Output the [X, Y] coordinate of the center of the cell containing the given text.  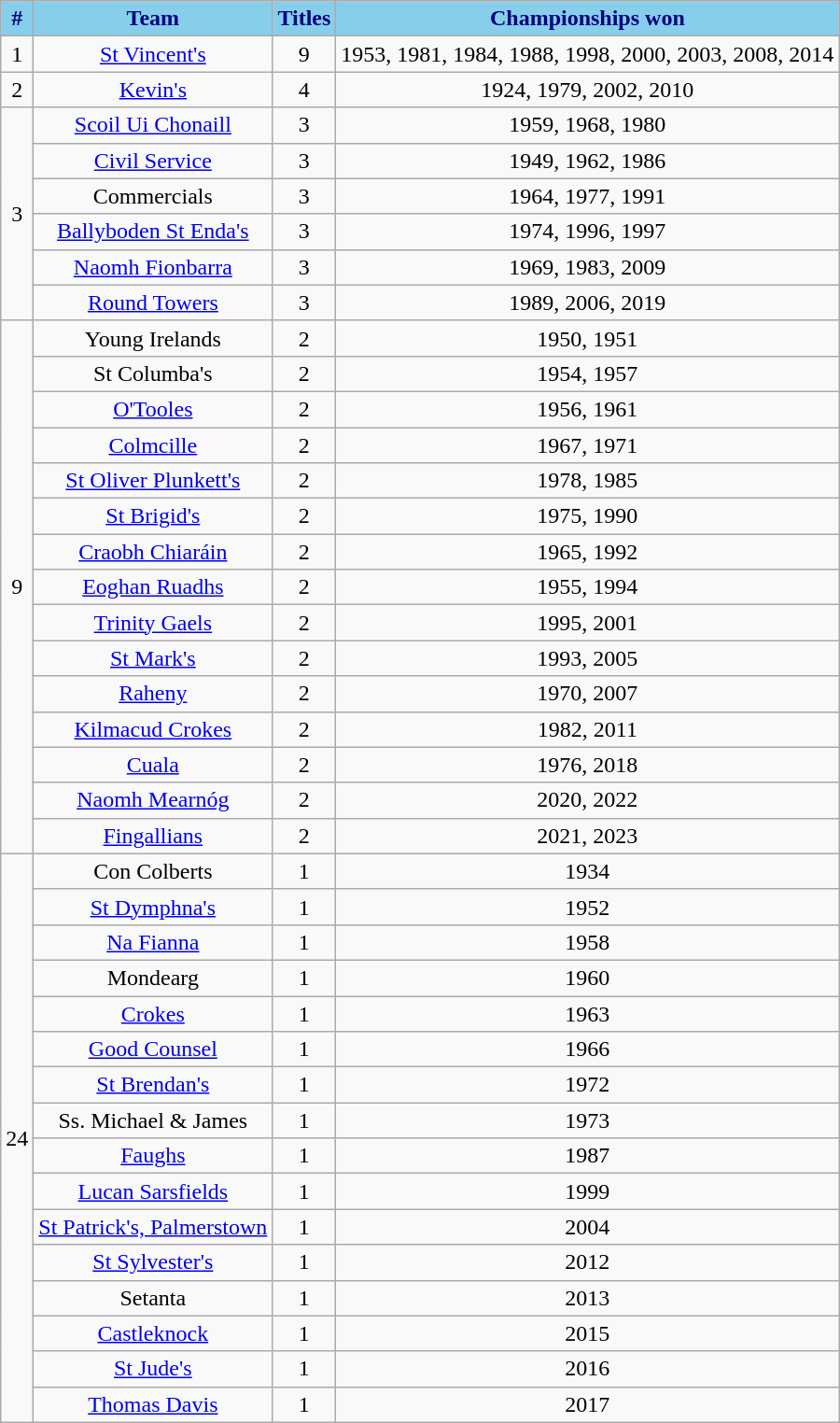
1956, 1961 [588, 409]
St Oliver Plunkett's [153, 481]
St Brigid's [153, 516]
2017 [588, 1404]
# [17, 19]
1963 [588, 1013]
Ss. Michael & James [153, 1120]
1970, 2007 [588, 694]
Naomh Mearnóg [153, 800]
Titles [304, 19]
4 [304, 90]
Faughs [153, 1156]
1972 [588, 1085]
1965, 1992 [588, 552]
Colmcille [153, 445]
1958 [588, 942]
2004 [588, 1227]
St Dymphna's [153, 907]
Thomas Davis [153, 1404]
1950, 1951 [588, 338]
Crokes [153, 1013]
St Brendan's [153, 1085]
2015 [588, 1333]
1976, 2018 [588, 765]
2021, 2023 [588, 836]
Raheny [153, 694]
Civil Service [153, 161]
St Vincent's [153, 54]
O'Tooles [153, 409]
Cuala [153, 765]
Commercials [153, 196]
1924, 1979, 2002, 2010 [588, 90]
2012 [588, 1262]
1995, 2001 [588, 623]
1959, 1968, 1980 [588, 125]
1949, 1962, 1986 [588, 161]
1960 [588, 978]
St Sylvester's [153, 1262]
Craobh Chiaráin [153, 552]
Championships won [588, 19]
Scoil Ui Chonaill [153, 125]
2020, 2022 [588, 800]
1964, 1977, 1991 [588, 196]
Na Fianna [153, 942]
1993, 2005 [588, 658]
1989, 2006, 2019 [588, 303]
2016 [588, 1369]
1952 [588, 907]
Mondearg [153, 978]
Ballyboden St Enda's [153, 232]
St Jude's [153, 1369]
Eoghan Ruadhs [153, 587]
St Mark's [153, 658]
Young Irelands [153, 338]
1974, 1996, 1997 [588, 232]
Trinity Gaels [153, 623]
1969, 1983, 2009 [588, 267]
St Patrick's, Palmerstown [153, 1227]
Lucan Sarsfields [153, 1191]
1954, 1957 [588, 373]
1955, 1994 [588, 587]
Good Counsel [153, 1050]
1999 [588, 1191]
1966 [588, 1050]
Con Colberts [153, 871]
2013 [588, 1298]
1987 [588, 1156]
1978, 1985 [588, 481]
1967, 1971 [588, 445]
St Columba's [153, 373]
1975, 1990 [588, 516]
Round Towers [153, 303]
Kilmacud Crokes [153, 729]
1982, 2011 [588, 729]
1953, 1981, 1984, 1988, 1998, 2000, 2003, 2008, 2014 [588, 54]
1934 [588, 871]
Castleknock [153, 1333]
Kevin's [153, 90]
Setanta [153, 1298]
Fingallians [153, 836]
Naomh Fionbarra [153, 267]
Team [153, 19]
1973 [588, 1120]
24 [17, 1137]
